Locate the cell with the specified text and output its (x, y) center coordinate. 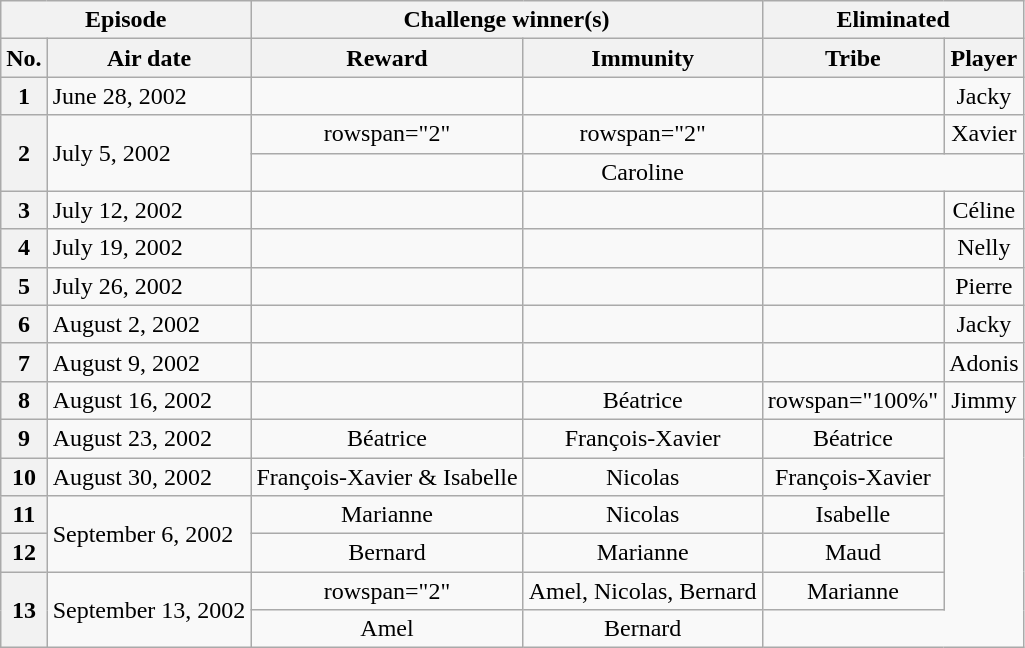
August 30, 2002 (149, 477)
September 6, 2002 (149, 534)
Reward (387, 58)
10 (24, 477)
No. (24, 58)
Player (984, 58)
Amel (387, 629)
2 (24, 153)
Eliminated (893, 20)
rowspan="100%" (853, 400)
Pierre (984, 286)
12 (24, 553)
Tribe (853, 58)
Xavier (984, 134)
9 (24, 438)
July 26, 2002 (149, 286)
July 19, 2002 (149, 248)
August 23, 2002 (149, 438)
Jimmy (984, 400)
Maud (853, 553)
Céline (984, 210)
7 (24, 362)
1 (24, 96)
July 12, 2002 (149, 210)
July 5, 2002 (149, 153)
4 (24, 248)
Episode (126, 20)
13 (24, 610)
August 9, 2002 (149, 362)
3 (24, 210)
Air date (149, 58)
Amel, Nicolas, Bernard (642, 591)
Caroline (642, 172)
August 2, 2002 (149, 324)
Adonis (984, 362)
Isabelle (853, 515)
6 (24, 324)
August 16, 2002 (149, 400)
François-Xavier & Isabelle (387, 477)
11 (24, 515)
June 28, 2002 (149, 96)
Nelly (984, 248)
September 13, 2002 (149, 610)
Immunity (642, 58)
Challenge winner(s) (506, 20)
5 (24, 286)
8 (24, 400)
